Detect which cell encompasses the target text, then output its [x, y] center coordinate. 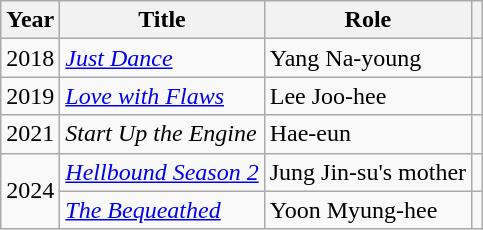
Start Up the Engine [162, 134]
Lee Joo-hee [368, 96]
Role [368, 20]
Yoon Myung-hee [368, 210]
2019 [30, 96]
Yang Na-young [368, 58]
Love with Flaws [162, 96]
Just Dance [162, 58]
The Bequeathed [162, 210]
2018 [30, 58]
Hellbound Season 2 [162, 172]
Hae-eun [368, 134]
2024 [30, 191]
Jung Jin-su's mother [368, 172]
Title [162, 20]
2021 [30, 134]
Year [30, 20]
